Find where the given text appears and provide that cell's center as (X, Y) coordinate. 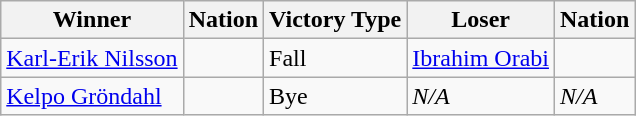
Fall (336, 58)
Bye (336, 96)
Ibrahim Orabi (481, 58)
Winner (92, 20)
Karl-Erik Nilsson (92, 58)
Kelpo Gröndahl (92, 96)
Victory Type (336, 20)
Loser (481, 20)
